Detect which cell encompasses the target text, then output its (X, Y) center coordinate. 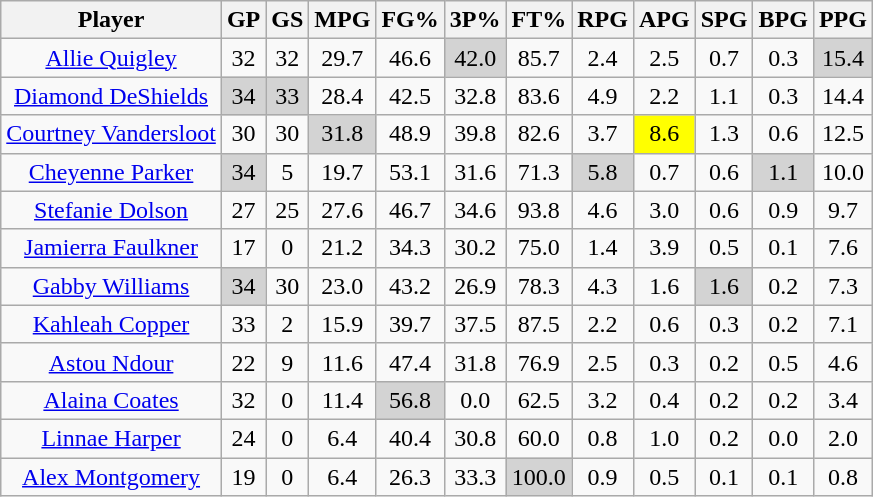
Stefanie Dolson (112, 210)
46.7 (410, 210)
9.7 (842, 210)
26.9 (475, 286)
21.2 (342, 248)
FT% (539, 20)
32.8 (475, 96)
42.5 (410, 96)
Kahleah Copper (112, 324)
31.6 (475, 172)
93.8 (539, 210)
19 (243, 477)
BPG (783, 20)
3P% (475, 20)
1.3 (724, 134)
60.0 (539, 438)
Gabby Williams (112, 286)
APG (664, 20)
9 (288, 362)
30.8 (475, 438)
75.0 (539, 248)
Player (112, 20)
29.7 (342, 58)
30.2 (475, 248)
Cheyenne Parker (112, 172)
Jamierra Faulkner (112, 248)
Courtney Vandersloot (112, 134)
5.8 (603, 172)
11.4 (342, 400)
PPG (842, 20)
3.7 (603, 134)
11.6 (342, 362)
7.6 (842, 248)
3.2 (603, 400)
Allie Quigley (112, 58)
8.6 (664, 134)
Linnae Harper (112, 438)
76.9 (539, 362)
34.3 (410, 248)
19.7 (342, 172)
40.4 (410, 438)
Diamond DeShields (112, 96)
4.9 (603, 96)
27 (243, 210)
3.9 (664, 248)
28.4 (342, 96)
2.0 (842, 438)
FG% (410, 20)
85.7 (539, 58)
GS (288, 20)
48.9 (410, 134)
23.0 (342, 286)
12.5 (842, 134)
RPG (603, 20)
100.0 (539, 477)
87.5 (539, 324)
39.7 (410, 324)
0.4 (664, 400)
71.3 (539, 172)
56.8 (410, 400)
33.3 (475, 477)
82.6 (539, 134)
GP (243, 20)
7.1 (842, 324)
47.4 (410, 362)
4.3 (603, 286)
1.0 (664, 438)
10.0 (842, 172)
3.4 (842, 400)
Alaina Coates (112, 400)
34.6 (475, 210)
2 (288, 324)
SPG (724, 20)
15.4 (842, 58)
22 (243, 362)
5 (288, 172)
15.9 (342, 324)
27.6 (342, 210)
2.4 (603, 58)
37.5 (475, 324)
14.4 (842, 96)
43.2 (410, 286)
42.0 (475, 58)
24 (243, 438)
46.6 (410, 58)
MPG (342, 20)
3.0 (664, 210)
1.4 (603, 248)
Alex Montgomery (112, 477)
53.1 (410, 172)
83.6 (539, 96)
7.3 (842, 286)
17 (243, 248)
25 (288, 210)
Astou Ndour (112, 362)
78.3 (539, 286)
62.5 (539, 400)
26.3 (410, 477)
39.8 (475, 134)
